Scan for the cell matching the given text and deliver its [X, Y] coordinate at center. 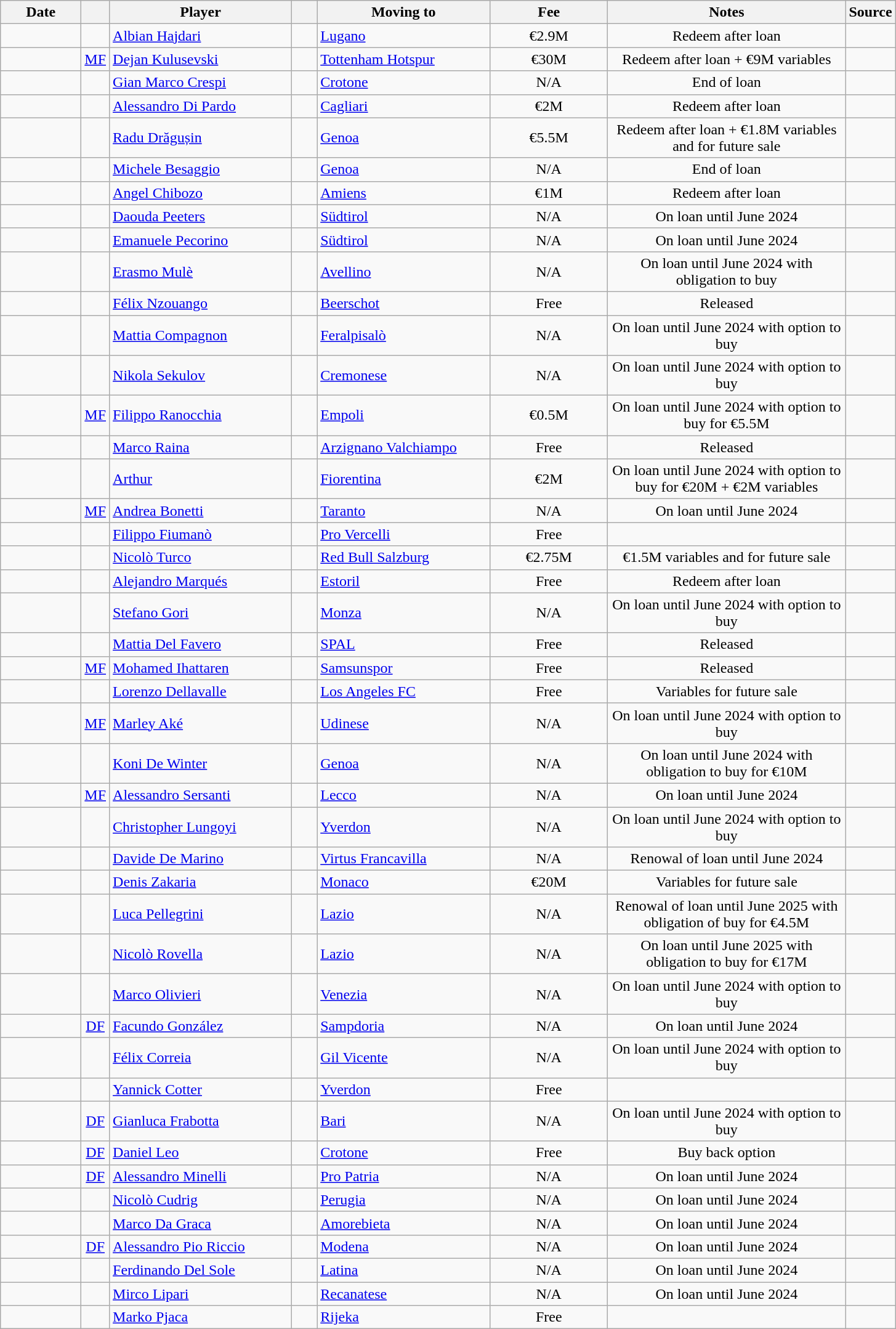
€2.9M [549, 36]
Gian Marco Crespi [201, 83]
Alessandro Pio Riccio [201, 1246]
Source [871, 12]
Radu Drăgușin [201, 138]
Facundo González [201, 1026]
Empoli [404, 415]
Avellino [404, 271]
On loan until June 2024 with option to buy for €5.5M [727, 415]
On loan until June 2024 with obligation to buy for €10M [727, 763]
Monza [404, 612]
Marley Aké [201, 723]
Angel Chibozo [201, 193]
Perugia [404, 1200]
Red Bull Salzburg [404, 558]
Ferdinando Del Sole [201, 1270]
On loan until June 2025 with obligation to buy for €17M [727, 954]
Félix Nzouango [201, 303]
Mirco Lipari [201, 1293]
Arthur [201, 479]
Christopher Lungoyi [201, 827]
Alejandro Marqués [201, 581]
Stefano Gori [201, 612]
€2.75M [549, 558]
Lugano [404, 36]
Yannick Cotter [201, 1089]
Bari [404, 1121]
Taranto [404, 511]
Alessandro Di Pardo [201, 106]
Daniel Leo [201, 1153]
Udinese [404, 723]
Arzignano Valchiampo [404, 447]
Félix Correia [201, 1057]
Amorebieta [404, 1223]
Erasmo Mulè [201, 271]
On loan until June 2024 with option to buy for €20M + €2M variables [727, 479]
Gil Vicente [404, 1057]
Albian Hajdari [201, 36]
Notes [727, 12]
Rijeka [404, 1317]
Modena [404, 1246]
Dejan Kulusevski [201, 59]
Alessandro Minelli [201, 1176]
€1.5M variables and for future sale [727, 558]
Renowal of loan until June 2024 [727, 859]
Nicolò Turco [201, 558]
Monaco [404, 882]
Tottenham Hotspur [404, 59]
Pro Vercelli [404, 534]
Pro Patria [404, 1176]
Amiens [404, 193]
Filippo Fiumanò [201, 534]
Samsunspor [404, 668]
€20M [549, 882]
Date [41, 12]
Venezia [404, 994]
Filippo Ranocchia [201, 415]
Latina [404, 1270]
Marco Raina [201, 447]
Los Angeles FC [404, 691]
Player [201, 12]
Cagliari [404, 106]
€0.5M [549, 415]
€5.5M [549, 138]
Feralpisalò [404, 335]
Fee [549, 12]
€1M [549, 193]
Lecco [404, 795]
Mattia Del Favero [201, 644]
Fiorentina [404, 479]
Koni De Winter [201, 763]
Nicolò Rovella [201, 954]
Sampdoria [404, 1026]
Mohamed Ihattaren [201, 668]
Cremonese [404, 376]
Virtus Francavilla [404, 859]
Nikola Sekulov [201, 376]
Mattia Compagnon [201, 335]
Buy back option [727, 1153]
Luca Pellegrini [201, 914]
Andrea Bonetti [201, 511]
Nicolò Cudrig [201, 1200]
Michele Besaggio [201, 169]
Estoril [404, 581]
Marco Olivieri [201, 994]
Gianluca Frabotta [201, 1121]
Beerschot [404, 303]
Alessandro Sersanti [201, 795]
SPAL [404, 644]
Renowal of loan until June 2025 with obligation of buy for €4.5M [727, 914]
€30M [549, 59]
Marco Da Graca [201, 1223]
Redeem after loan + €1.8M variables and for future sale [727, 138]
Lorenzo Dellavalle [201, 691]
Emanuele Pecorino [201, 240]
Moving to [404, 12]
Daouda Peeters [201, 216]
Denis Zakaria [201, 882]
Recanatese [404, 1293]
Marko Pjaca [201, 1317]
Davide De Marino [201, 859]
On loan until June 2024 with obligation to buy [727, 271]
Redeem after loan + €9M variables [727, 59]
